Detect which cell encompasses the target text, then output its [x, y] center coordinate. 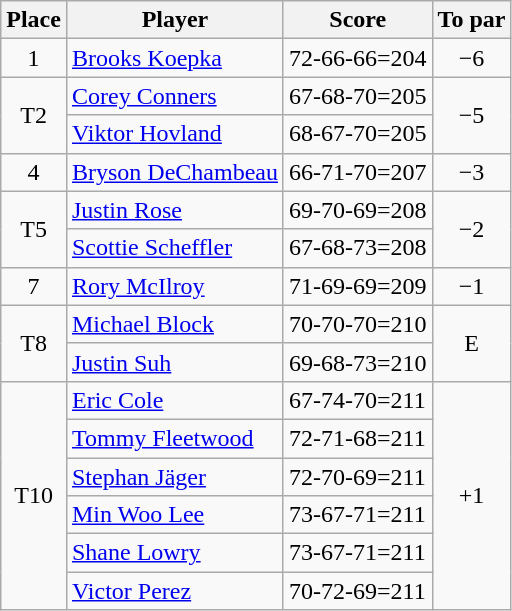
Player [174, 20]
67-68-73=208 [358, 248]
4 [34, 172]
−3 [472, 172]
Stephan Jäger [174, 477]
71-69-69=209 [358, 286]
68-67-70=205 [358, 134]
Scottie Scheffler [174, 248]
69-70-69=208 [358, 210]
To par [472, 20]
69-68-73=210 [358, 362]
Bryson DeChambeau [174, 172]
Place [34, 20]
72-71-68=211 [358, 438]
Corey Conners [174, 96]
Rory McIlroy [174, 286]
70-70-70=210 [358, 324]
70-72-69=211 [358, 591]
Victor Perez [174, 591]
72-66-66=204 [358, 58]
67-74-70=211 [358, 400]
7 [34, 286]
−2 [472, 229]
−5 [472, 115]
T2 [34, 115]
1 [34, 58]
67-68-70=205 [358, 96]
Tommy Fleetwood [174, 438]
T10 [34, 495]
Viktor Hovland [174, 134]
+1 [472, 495]
Score [358, 20]
Brooks Koepka [174, 58]
Justin Rose [174, 210]
T8 [34, 343]
Justin Suh [174, 362]
Shane Lowry [174, 553]
Min Woo Lee [174, 515]
Michael Block [174, 324]
T5 [34, 229]
−6 [472, 58]
Eric Cole [174, 400]
E [472, 343]
−1 [472, 286]
72-70-69=211 [358, 477]
66-71-70=207 [358, 172]
